Extract the [X, Y] coordinate from the center of the cell holding the provided text.  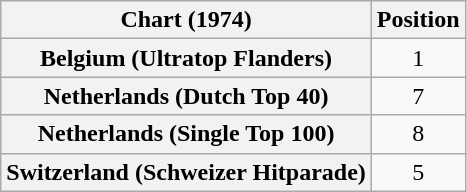
Netherlands (Single Top 100) [186, 134]
5 [418, 172]
8 [418, 134]
7 [418, 96]
Position [418, 20]
Belgium (Ultratop Flanders) [186, 58]
Netherlands (Dutch Top 40) [186, 96]
Chart (1974) [186, 20]
1 [418, 58]
Switzerland (Schweizer Hitparade) [186, 172]
